Search for the cell housing the specified text and yield its [X, Y] center coordinate. 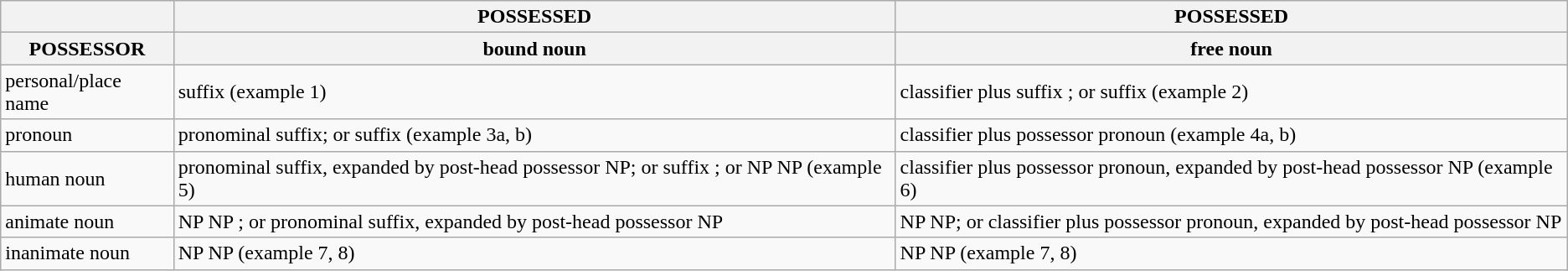
NP NP ; or pronominal suffix, expanded by post-head possessor NP [534, 221]
personal/place name [87, 92]
classifier plus possessor pronoun (example 4a, b) [1231, 135]
POSSESSOR [87, 49]
free noun [1231, 49]
NP NP; or classifier plus possessor pronoun, expanded by post-head possessor NP [1231, 221]
suffix (example 1) [534, 92]
pronominal suffix; or suffix (example 3a, b) [534, 135]
pronoun [87, 135]
inanimate noun [87, 253]
bound noun [534, 49]
classifier plus suffix ; or suffix (example 2) [1231, 92]
human noun [87, 178]
animate noun [87, 221]
pronominal suffix, expanded by post-head possessor NP; or suffix ; or NP NP (example 5) [534, 178]
classifier plus possessor pronoun, expanded by post-head possessor NP (example 6) [1231, 178]
